For the text-containing cell, return its midpoint in [x, y] coordinate format. 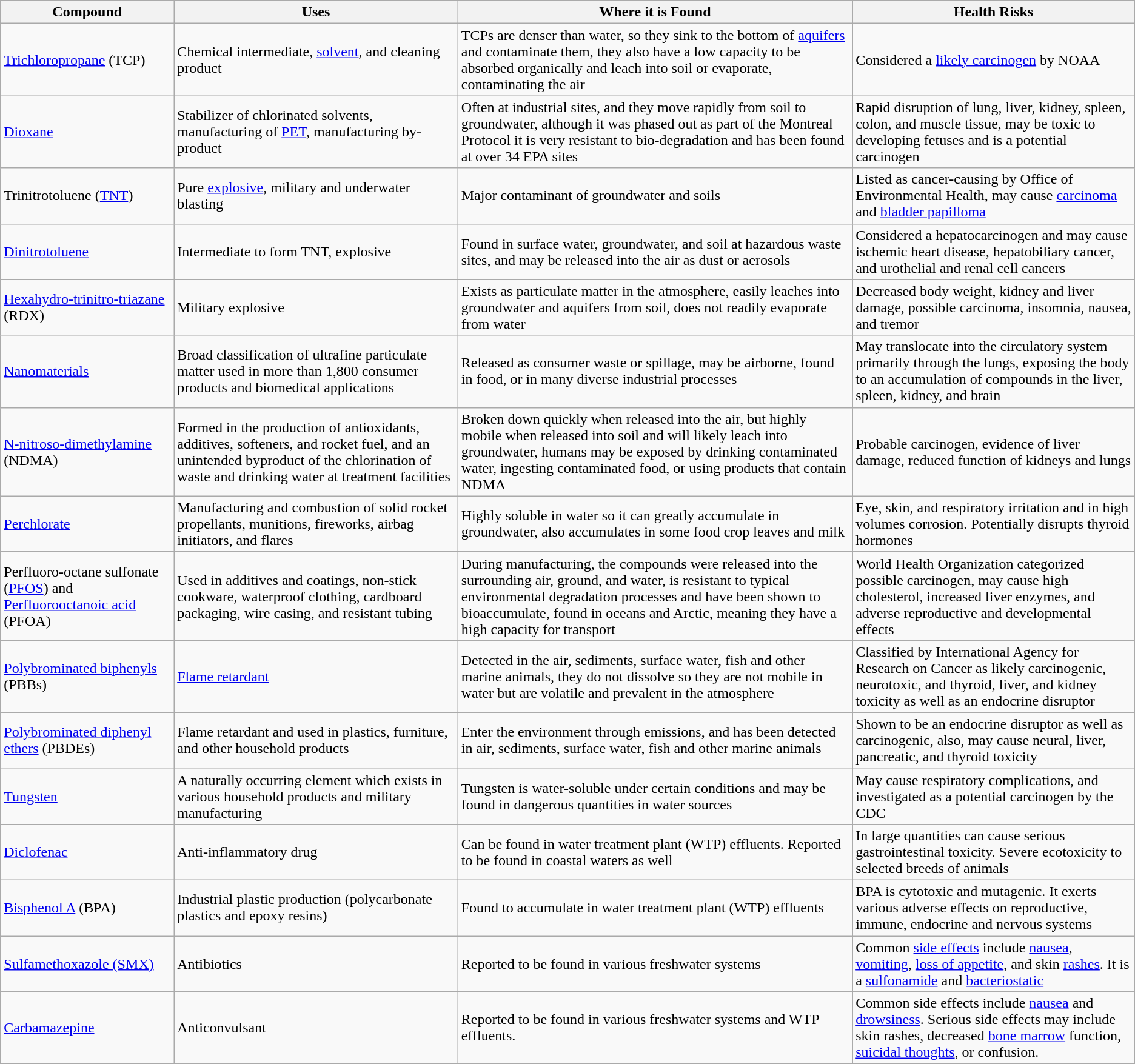
Enter the environment through emissions, and has been detected in air, sediments, surface water, fish and other marine animals [655, 740]
Hexahydro-trinitro-triazane (RDX) [87, 307]
Tungsten [87, 797]
Polybrominated biphenyls (PBBs) [87, 677]
Broad classification of ultrafine particulate matter used in more than 1,800 consumer products and biomedical applications [316, 371]
Polybrominated diphenyl ethers (PBDEs) [87, 740]
Trinitrotoluene (TNT) [87, 196]
Eye, skin, and respiratory irritation and in high volumes corrosion. Potentially disrupts thyroid hormones [994, 524]
Considered a hepatocarcinogen and may cause ischemic heart disease, hepatobiliary cancer, and urothelial and renal cell cancers [994, 252]
Antibiotics [316, 964]
Listed as cancer-causing by Office of Environmental Health, may cause carcinoma and bladder papilloma [994, 196]
Anticonvulsant [316, 1028]
In large quantities can cause serious gastrointestinal toxicity. Severe ecotoxicity to selected breeds of animals [994, 852]
Major contaminant of groundwater and soils [655, 196]
Diclofenac [87, 852]
Highly soluble in water so it can greatly accumulate in groundwater, also accumulates in some food crop leaves and milk [655, 524]
Reported to be found in various freshwater systems and WTP effluents. [655, 1028]
Intermediate to form TNT, explosive [316, 252]
Chemical intermediate, solvent, and cleaning product [316, 59]
BPA is cytotoxic and mutagenic. It exerts various adverse effects on reproductive, immune, endocrine and nervous systems [994, 908]
Health Risks [994, 12]
Flame retardant and used in plastics, furniture, and other household products [316, 740]
Found in surface water, groundwater, and soil at hazardous waste sites, and may be released into the air as dust or aerosols [655, 252]
Compound [87, 12]
Used in additives and coatings, non-stick cookware, waterproof clothing, cardboard packaging, wire casing, and resistant tubing [316, 596]
Military explosive [316, 307]
A naturally occurring element which exists in various household products and military manufacturing [316, 797]
Can be found in water treatment plant (WTP) effluents. Reported to be found in coastal waters as well [655, 852]
Uses [316, 12]
May cause respiratory complications, and investigated as a potential carcinogen by the CDC [994, 797]
Rapid disruption of lung, liver, kidney, spleen, colon, and muscle tissue, may be toxic to developing fetuses and is a potential carcinogen [994, 132]
Dioxane [87, 132]
Reported to be found in various freshwater systems [655, 964]
Where it is Found [655, 12]
Manufacturing and combustion of solid rocket propellants, munitions, fireworks, airbag initiators, and flares [316, 524]
Found to accumulate in water treatment plant (WTP) effluents [655, 908]
Released as consumer waste or spillage, may be airborne, found in food, or in many diverse industrial processes [655, 371]
Exists as particulate matter in the atmosphere, easily leaches into groundwater and aquifers from soil, does not readily evaporate from water [655, 307]
Flame retardant [316, 677]
Considered a likely carcinogen by NOAA [994, 59]
Stabilizer of chlorinated solvents, manufacturing of PET, manufacturing by-product [316, 132]
N-nitroso-dimethylamine (NDMA) [87, 452]
Perfluoro-octane sulfonate (PFOS) and Perfluorooctanoic acid (PFOA) [87, 596]
Tungsten is water-soluble under certain conditions and may be found in dangerous quantities in water sources [655, 797]
Anti-inflammatory drug [316, 852]
Pure explosive, military and underwater blasting [316, 196]
Dinitrotoluene [87, 252]
Shown to be an endocrine disruptor as well as carcinogenic, also, may cause neural, liver, pancreatic, and thyroid toxicity [994, 740]
Industrial plastic production (polycarbonate plastics and epoxy resins) [316, 908]
Common side effects include nausea, vomiting, loss of appetite, and skin rashes. It is a sulfonamide and bacteriostatic [994, 964]
Probable carcinogen, evidence of liver damage, reduced function of kidneys and lungs [994, 452]
Bisphenol A (BPA) [87, 908]
Perchlorate [87, 524]
Sulfamethoxazole (SMX) [87, 964]
Trichloropropane (TCP) [87, 59]
Decreased body weight, kidney and liver damage, possible carcinoma, insomnia, nausea, and tremor [994, 307]
Carbamazepine [87, 1028]
Nanomaterials [87, 371]
